Pinpoint the cell where the given text exists, returning its [x, y] midpoint coordinate. 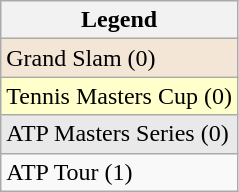
ATP Masters Series (0) [120, 134]
Legend [120, 20]
Tennis Masters Cup (0) [120, 96]
Grand Slam (0) [120, 58]
ATP Tour (1) [120, 172]
